Search for the cell housing the specified text and yield its [x, y] center coordinate. 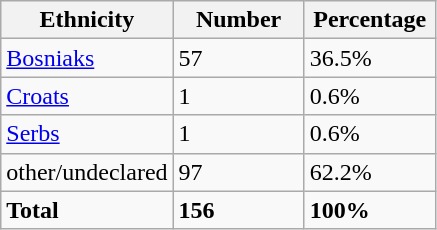
Croats [87, 96]
97 [238, 172]
Number [238, 20]
36.5% [370, 58]
Total [87, 210]
Serbs [87, 134]
Bosniaks [87, 58]
Ethnicity [87, 20]
156 [238, 210]
Percentage [370, 20]
100% [370, 210]
other/undeclared [87, 172]
57 [238, 58]
62.2% [370, 172]
